For the text-containing cell, return its midpoint in [X, Y] coordinate format. 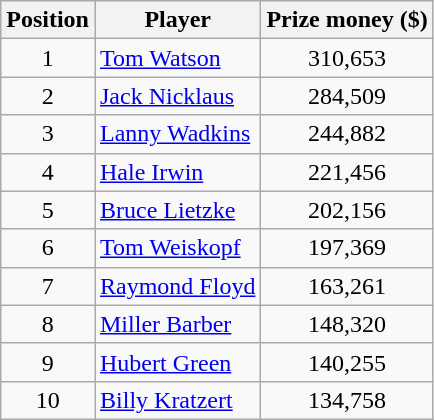
1 [48, 58]
Tom Weiskopf [177, 248]
284,509 [347, 96]
163,261 [347, 286]
310,653 [347, 58]
Player [177, 20]
Miller Barber [177, 324]
Billy Kratzert [177, 400]
5 [48, 210]
Tom Watson [177, 58]
Position [48, 20]
221,456 [347, 172]
140,255 [347, 362]
Hale Irwin [177, 172]
Prize money ($) [347, 20]
197,369 [347, 248]
9 [48, 362]
3 [48, 134]
Raymond Floyd [177, 286]
244,882 [347, 134]
Jack Nicklaus [177, 96]
148,320 [347, 324]
134,758 [347, 400]
4 [48, 172]
Hubert Green [177, 362]
10 [48, 400]
Bruce Lietzke [177, 210]
6 [48, 248]
Lanny Wadkins [177, 134]
2 [48, 96]
202,156 [347, 210]
7 [48, 286]
8 [48, 324]
